Return (X, Y) of the center of cell containing provided text 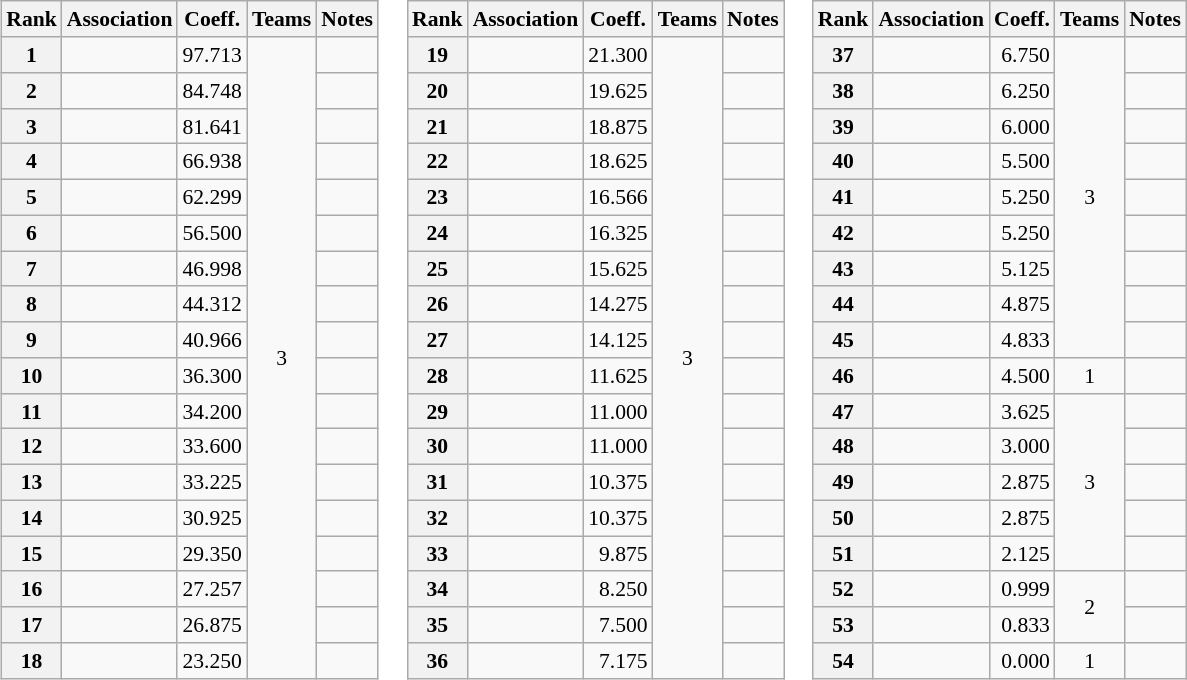
30 (438, 447)
26.875 (212, 625)
0.000 (1022, 661)
2.125 (1022, 554)
81.641 (212, 126)
6.250 (1022, 91)
24 (438, 233)
31 (438, 482)
30.925 (212, 518)
51 (844, 554)
5 (32, 197)
7.175 (618, 661)
66.938 (212, 162)
12 (32, 447)
16.566 (618, 197)
39 (844, 126)
4.875 (1022, 304)
21 (438, 126)
54 (844, 661)
46.998 (212, 269)
10 (32, 376)
5.125 (1022, 269)
8.250 (618, 589)
14.125 (618, 340)
17 (32, 625)
29 (438, 411)
47 (844, 411)
40 (844, 162)
35 (438, 625)
40.966 (212, 340)
5.500 (1022, 162)
52 (844, 589)
34 (438, 589)
48 (844, 447)
33.600 (212, 447)
7.500 (618, 625)
3.625 (1022, 411)
0.999 (1022, 589)
26 (438, 304)
15.625 (618, 269)
18 (32, 661)
34.200 (212, 411)
23.250 (212, 661)
16 (32, 589)
4.500 (1022, 376)
15 (32, 554)
6.000 (1022, 126)
33.225 (212, 482)
0.833 (1022, 625)
32 (438, 518)
45 (844, 340)
16.325 (618, 233)
4 (32, 162)
53 (844, 625)
44.312 (212, 304)
6 (32, 233)
42 (844, 233)
27.257 (212, 589)
11.625 (618, 376)
3.000 (1022, 447)
14 (32, 518)
25 (438, 269)
29.350 (212, 554)
27 (438, 340)
97.713 (212, 55)
6.750 (1022, 55)
62.299 (212, 197)
37 (844, 55)
56.500 (212, 233)
84.748 (212, 91)
50 (844, 518)
4.833 (1022, 340)
18.625 (618, 162)
49 (844, 482)
41 (844, 197)
28 (438, 376)
13 (32, 482)
23 (438, 197)
19 (438, 55)
21.300 (618, 55)
22 (438, 162)
33 (438, 554)
8 (32, 304)
44 (844, 304)
9.875 (618, 554)
38 (844, 91)
9 (32, 340)
19.625 (618, 91)
20 (438, 91)
18.875 (618, 126)
14.275 (618, 304)
43 (844, 269)
36.300 (212, 376)
46 (844, 376)
36 (438, 661)
11 (32, 411)
7 (32, 269)
